Search for the cell housing the specified text and yield its [X, Y] center coordinate. 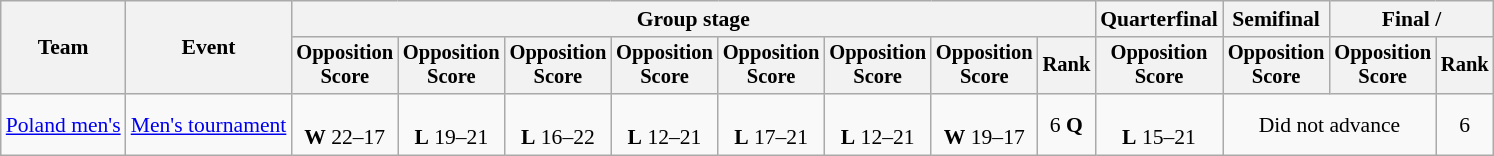
6 Q [1067, 124]
Semifinal [1276, 19]
L 19–21 [452, 124]
Poland men's [64, 124]
Team [64, 48]
Final / [1411, 19]
Quarterfinal [1159, 19]
Did not advance [1330, 124]
Men's tournament [209, 124]
L 15–21 [1159, 124]
W 19–17 [984, 124]
Group stage [693, 19]
6 [1465, 124]
L 16–22 [558, 124]
Event [209, 48]
L 17–21 [772, 124]
W 22–17 [344, 124]
